Capture the cell that displays the provided text and extract its [x, y] central coordinate. 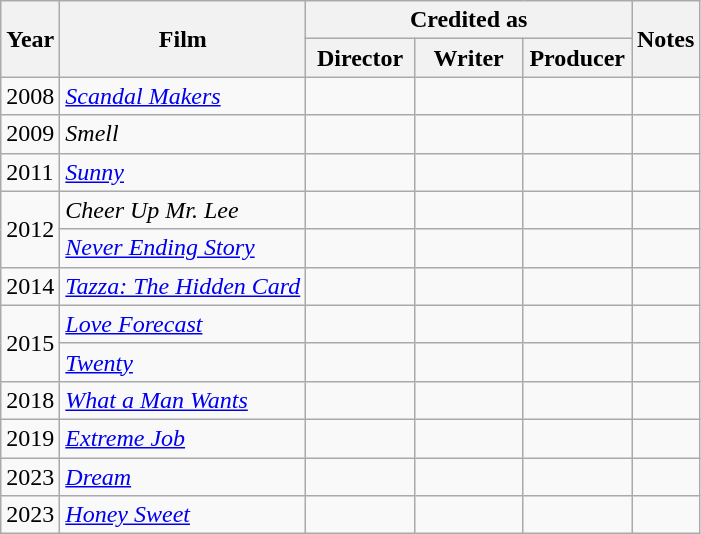
2012 [30, 229]
Honey Sweet [183, 515]
Credited as [469, 20]
Producer [578, 58]
Dream [183, 477]
Tazza: The Hidden Card [183, 286]
2009 [30, 134]
Cheer Up Mr. Lee [183, 210]
2008 [30, 96]
2011 [30, 172]
2019 [30, 438]
2018 [30, 400]
Sunny [183, 172]
2014 [30, 286]
Scandal Makers [183, 96]
Love Forecast [183, 324]
Director [360, 58]
What a Man Wants [183, 400]
Film [183, 39]
Writer [468, 58]
Notes [666, 39]
Smell [183, 134]
Year [30, 39]
Extreme Job [183, 438]
2015 [30, 343]
Never Ending Story [183, 248]
Twenty [183, 362]
